Find where the given text appears and provide that cell's center as (X, Y) coordinate. 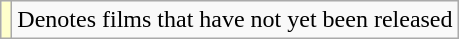
Denotes films that have not yet been released (235, 20)
